Scan for the cell matching the given text and deliver its [X, Y] coordinate at center. 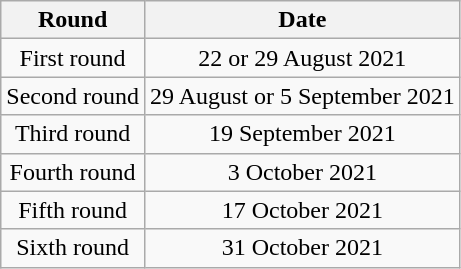
Fifth round [73, 210]
19 September 2021 [302, 134]
29 August or 5 September 2021 [302, 96]
22 or 29 August 2021 [302, 58]
Third round [73, 134]
Date [302, 20]
Second round [73, 96]
Round [73, 20]
Sixth round [73, 248]
First round [73, 58]
Fourth round [73, 172]
31 October 2021 [302, 248]
17 October 2021 [302, 210]
3 October 2021 [302, 172]
